Detect which cell encompasses the target text, then output its (X, Y) center coordinate. 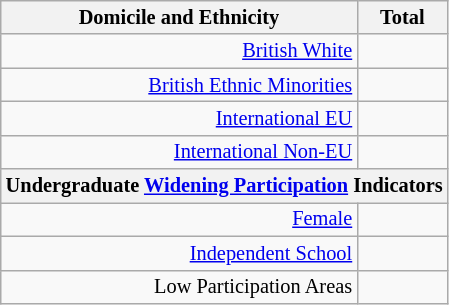
International EU (179, 118)
Undergraduate Widening Participation Indicators (224, 186)
International Non-EU (179, 152)
Domicile and Ethnicity (179, 17)
Female (179, 219)
Low Participation Areas (179, 287)
British Ethnic Minorities (179, 85)
Independent School (179, 253)
Total (402, 17)
British White (179, 51)
